Find where the given text appears and provide that cell's center as (X, Y) coordinate. 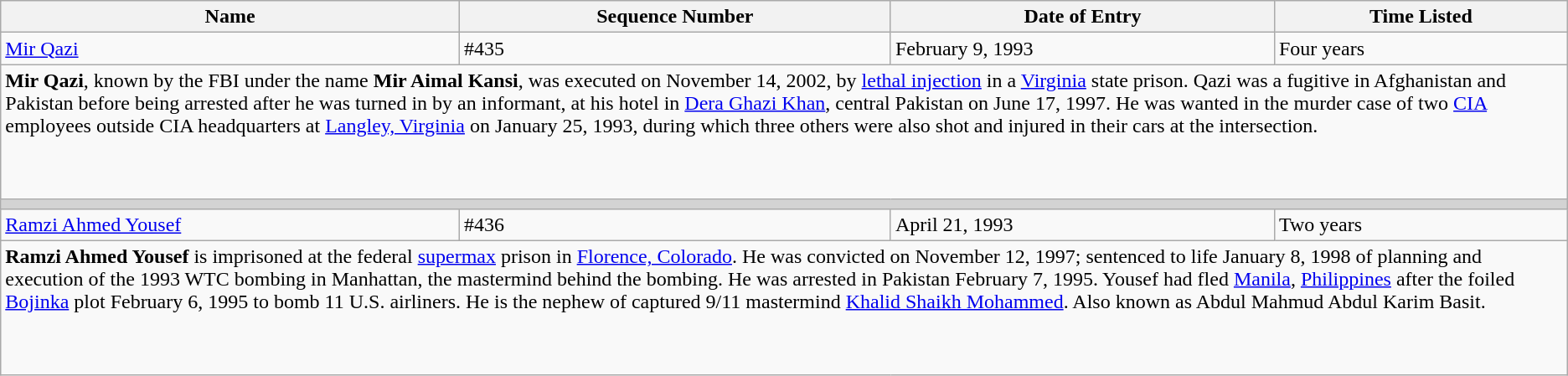
February 9, 1993 (1082, 49)
#436 (675, 224)
Date of Entry (1082, 17)
Name (230, 17)
Sequence Number (675, 17)
Four years (1421, 49)
Time Listed (1421, 17)
Ramzi Ahmed Yousef (230, 224)
Two years (1421, 224)
Mir Qazi (230, 49)
April 21, 1993 (1082, 224)
#435 (675, 49)
